Provide the (x, y) coordinate of the cell's center where the given text is located.  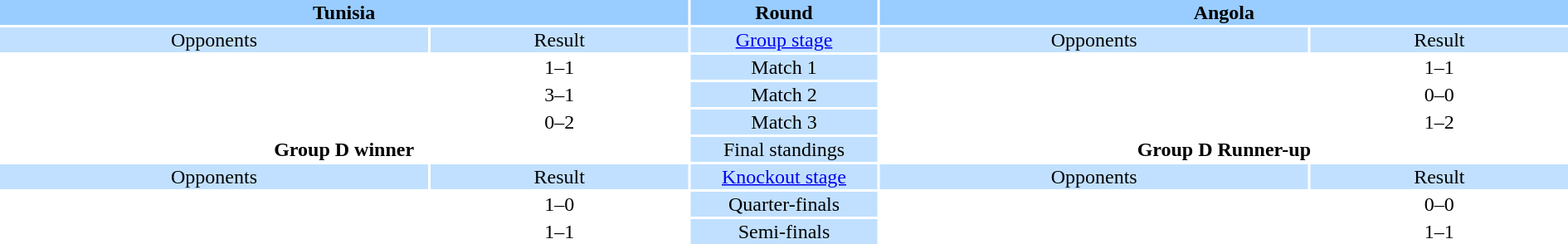
Match 1 (783, 67)
Round (783, 12)
Tunisia (343, 12)
Semi-finals (783, 232)
Angola (1225, 12)
Group D winner (343, 149)
Group stage (783, 40)
1–2 (1439, 122)
3–1 (559, 95)
0–2 (559, 122)
Knockout stage (783, 177)
Group D Runner-up (1225, 149)
Quarter-finals (783, 204)
Match 3 (783, 122)
Final standings (783, 149)
1–0 (559, 204)
Match 2 (783, 95)
